Return the [X, Y] coordinate for the center point of the cell that contains the specified text.  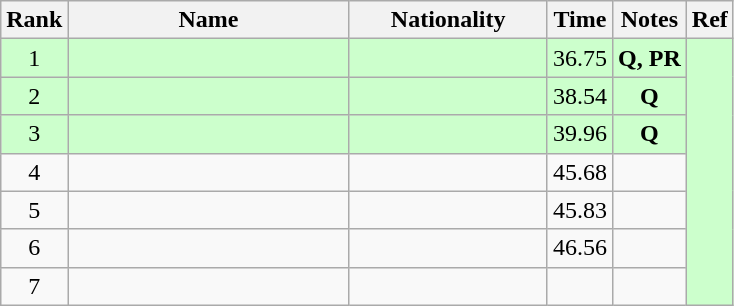
Time [580, 20]
Name [208, 20]
3 [34, 134]
1 [34, 58]
36.75 [580, 58]
46.56 [580, 248]
Notes [650, 20]
38.54 [580, 96]
2 [34, 96]
45.68 [580, 172]
Rank [34, 20]
45.83 [580, 210]
4 [34, 172]
39.96 [580, 134]
5 [34, 210]
7 [34, 286]
Q, PR [650, 58]
Ref [710, 20]
6 [34, 248]
Nationality [448, 20]
